Determine the [x, y] coordinate at the center of the cell enclosing the given text.  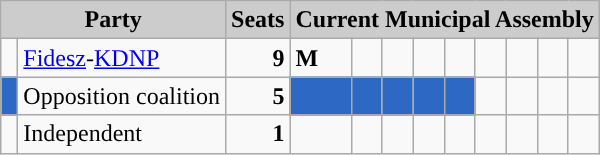
M [320, 58]
5 [258, 96]
Party [114, 20]
Seats [258, 20]
Current Municipal Assembly [444, 20]
1 [258, 134]
Fidesz-KDNP [122, 58]
Independent [122, 134]
Opposition coalition [122, 96]
9 [258, 58]
